From the cell containing the given text, extract its center point as (X, Y) coordinate. 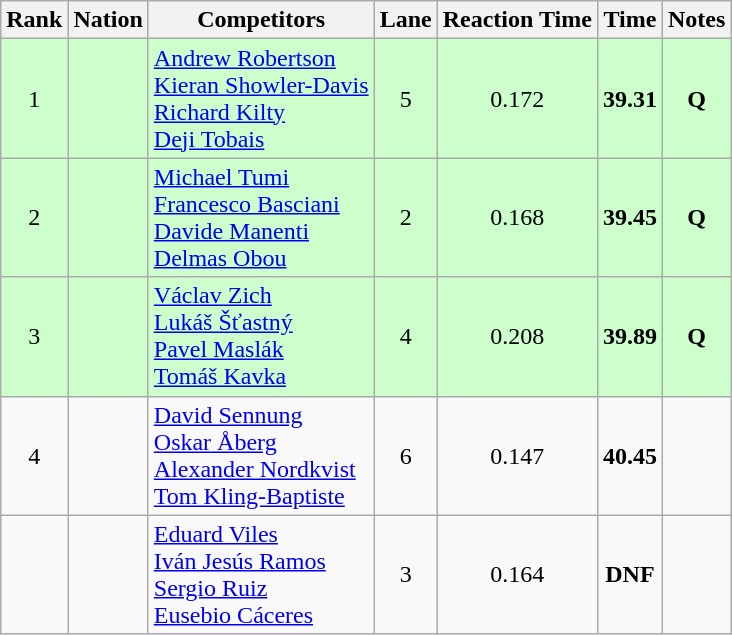
Lane (406, 20)
39.31 (630, 98)
0.172 (517, 98)
Notes (696, 20)
Nation (108, 20)
Václav ZichLukáš ŠťastnýPavel MaslákTomáš Kavka (261, 336)
DNF (630, 574)
0.208 (517, 336)
5 (406, 98)
39.45 (630, 218)
Michael TumiFrancesco BascianiDavide ManentiDelmas Obou (261, 218)
Rank (34, 20)
Andrew RobertsonKieran Showler-DavisRichard KiltyDeji Tobais (261, 98)
0.164 (517, 574)
David SennungOskar ÅbergAlexander NordkvistTom Kling-Baptiste (261, 456)
39.89 (630, 336)
Eduard VilesIván Jesús RamosSergio RuizEusebio Cáceres (261, 574)
Reaction Time (517, 20)
0.147 (517, 456)
6 (406, 456)
1 (34, 98)
Time (630, 20)
40.45 (630, 456)
Competitors (261, 20)
0.168 (517, 218)
